Locate the cell with the specified text and output its (X, Y) center coordinate. 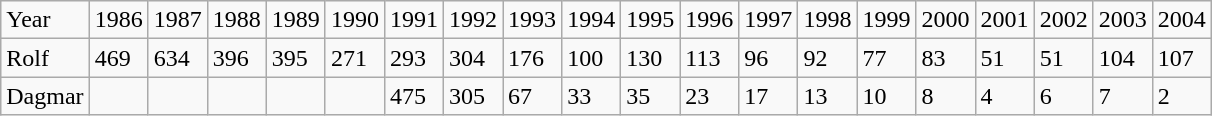
2000 (946, 20)
Dagmar (45, 96)
1995 (650, 20)
1986 (118, 20)
6 (1064, 96)
Rolf (45, 58)
107 (1182, 58)
1994 (592, 20)
396 (236, 58)
10 (886, 96)
130 (650, 58)
23 (710, 96)
67 (532, 96)
634 (178, 58)
104 (1122, 58)
8 (946, 96)
1990 (354, 20)
33 (592, 96)
100 (592, 58)
271 (354, 58)
35 (650, 96)
Year (45, 20)
293 (414, 58)
1988 (236, 20)
83 (946, 58)
469 (118, 58)
304 (472, 58)
1999 (886, 20)
17 (768, 96)
1998 (828, 20)
2002 (1064, 20)
1996 (710, 20)
305 (472, 96)
13 (828, 96)
475 (414, 96)
1997 (768, 20)
176 (532, 58)
1987 (178, 20)
4 (1004, 96)
2004 (1182, 20)
1991 (414, 20)
2001 (1004, 20)
1989 (296, 20)
395 (296, 58)
7 (1122, 96)
92 (828, 58)
77 (886, 58)
2003 (1122, 20)
2 (1182, 96)
1992 (472, 20)
113 (710, 58)
96 (768, 58)
1993 (532, 20)
